Output the (X, Y) coordinate of the center of the cell containing the given text.  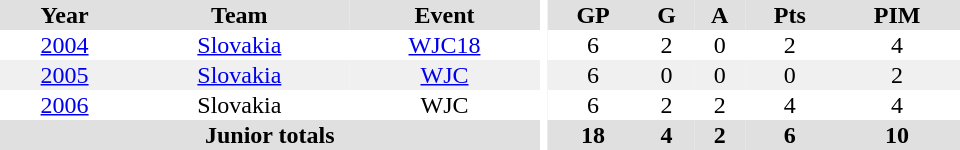
Pts (790, 15)
Event (445, 15)
10 (897, 135)
GP (593, 15)
G (666, 15)
Team (239, 15)
WJC18 (445, 45)
2004 (64, 45)
A (720, 15)
Junior totals (270, 135)
PIM (897, 15)
Year (64, 15)
2005 (64, 75)
18 (593, 135)
2006 (64, 105)
